Determine the (x, y) coordinate at the center of the cell enclosing the given text.  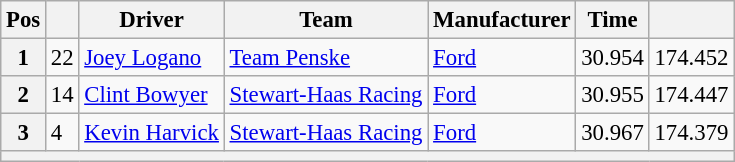
Team (326, 20)
Time (612, 20)
Manufacturer (502, 20)
174.379 (692, 133)
30.967 (612, 133)
30.955 (612, 95)
14 (62, 95)
Clint Bowyer (152, 95)
2 (24, 95)
30.954 (612, 58)
22 (62, 58)
1 (24, 58)
Team Penske (326, 58)
4 (62, 133)
174.452 (692, 58)
Pos (24, 20)
Driver (152, 20)
3 (24, 133)
Joey Logano (152, 58)
174.447 (692, 95)
Kevin Harvick (152, 133)
